For the text-containing cell, return its midpoint in [X, Y] coordinate format. 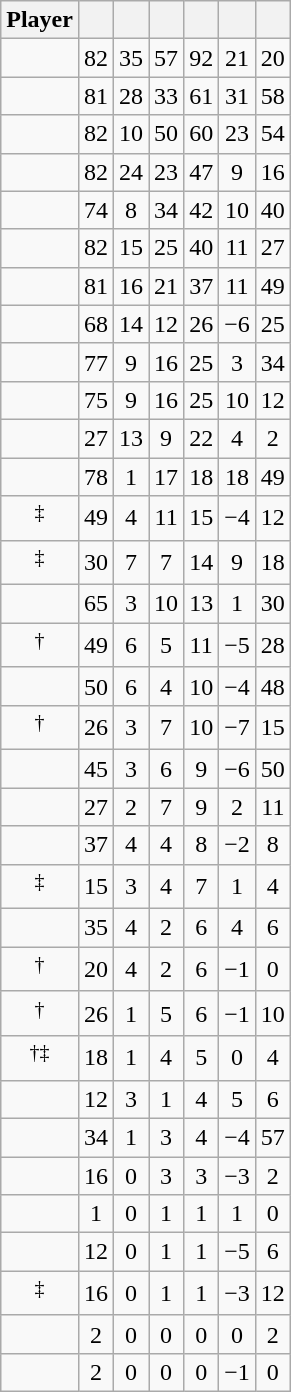
−2 [238, 845]
74 [96, 210]
24 [132, 172]
77 [96, 362]
−7 [238, 728]
54 [272, 134]
60 [202, 134]
†‡ [40, 1058]
33 [166, 96]
78 [96, 477]
22 [202, 438]
45 [96, 769]
68 [96, 324]
61 [202, 96]
75 [96, 400]
42 [202, 210]
58 [272, 96]
47 [202, 172]
92 [202, 58]
31 [238, 96]
65 [96, 604]
48 [272, 686]
17 [166, 477]
Player [40, 20]
